Identify which cell holds the provided text, then report its [x, y] central coordinate. 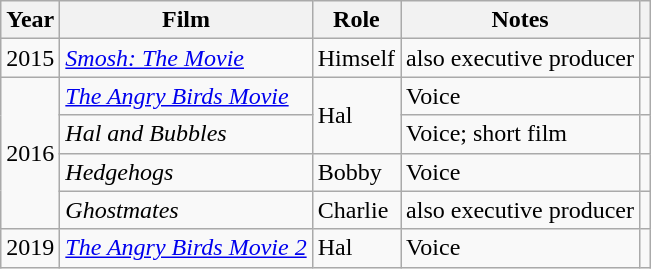
Role [356, 20]
Notes [520, 20]
Hedgehogs [186, 172]
Bobby [356, 172]
2019 [30, 248]
Year [30, 20]
2015 [30, 58]
Charlie [356, 210]
The Angry Birds Movie 2 [186, 248]
The Angry Birds Movie [186, 96]
Ghostmates [186, 210]
Voice; short film [520, 134]
Himself [356, 58]
2016 [30, 153]
Smosh: The Movie [186, 58]
Film [186, 20]
Hal and Bubbles [186, 134]
